Identify which cell holds the provided text, then report its [X, Y] central coordinate. 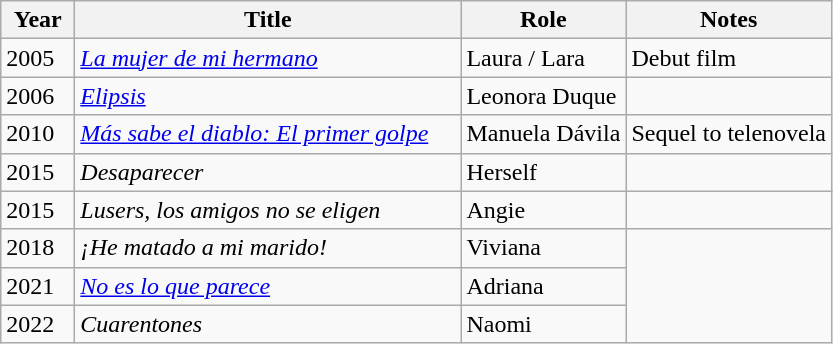
Title [268, 20]
2018 [38, 248]
Cuarentones [268, 324]
Year [38, 20]
Naomi [544, 324]
Herself [544, 172]
Leonora Duque [544, 96]
Lusers, los amigos no se eligen [268, 210]
Manuela Dávila [544, 134]
2010 [38, 134]
Sequel to telenovela [729, 134]
Viviana [544, 248]
2022 [38, 324]
2005 [38, 58]
La mujer de mi hermano [268, 58]
2006 [38, 96]
2021 [38, 286]
¡He matado a mi marido! [268, 248]
Angie [544, 210]
Debut film [729, 58]
Laura / Lara [544, 58]
Notes [729, 20]
Role [544, 20]
Elipsis [268, 96]
Adriana [544, 286]
Más sabe el diablo: El primer golpe [268, 134]
Desaparecer [268, 172]
No es lo que parece [268, 286]
